Provide the [X, Y] coordinate of the cell's center where the given text is located.  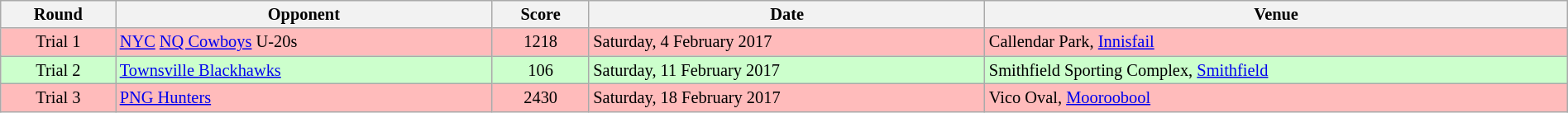
Score [541, 14]
Opponent [304, 14]
Callendar Park, Innisfail [1276, 42]
Trial 2 [58, 70]
Venue [1276, 14]
Round [58, 14]
Trial 1 [58, 42]
Date [787, 14]
1218 [541, 42]
Trial 3 [58, 97]
Smithfield Sporting Complex, Smithfield [1276, 70]
Saturday, 11 February 2017 [787, 70]
Townsville Blackhawks [304, 70]
2430 [541, 97]
PNG Hunters [304, 97]
Saturday, 18 February 2017 [787, 97]
Vico Oval, Mooroobool [1276, 97]
NYC NQ Cowboys U-20s [304, 42]
106 [541, 70]
Saturday, 4 February 2017 [787, 42]
